Return the [x, y] coordinate for the center point of the cell that contains the specified text.  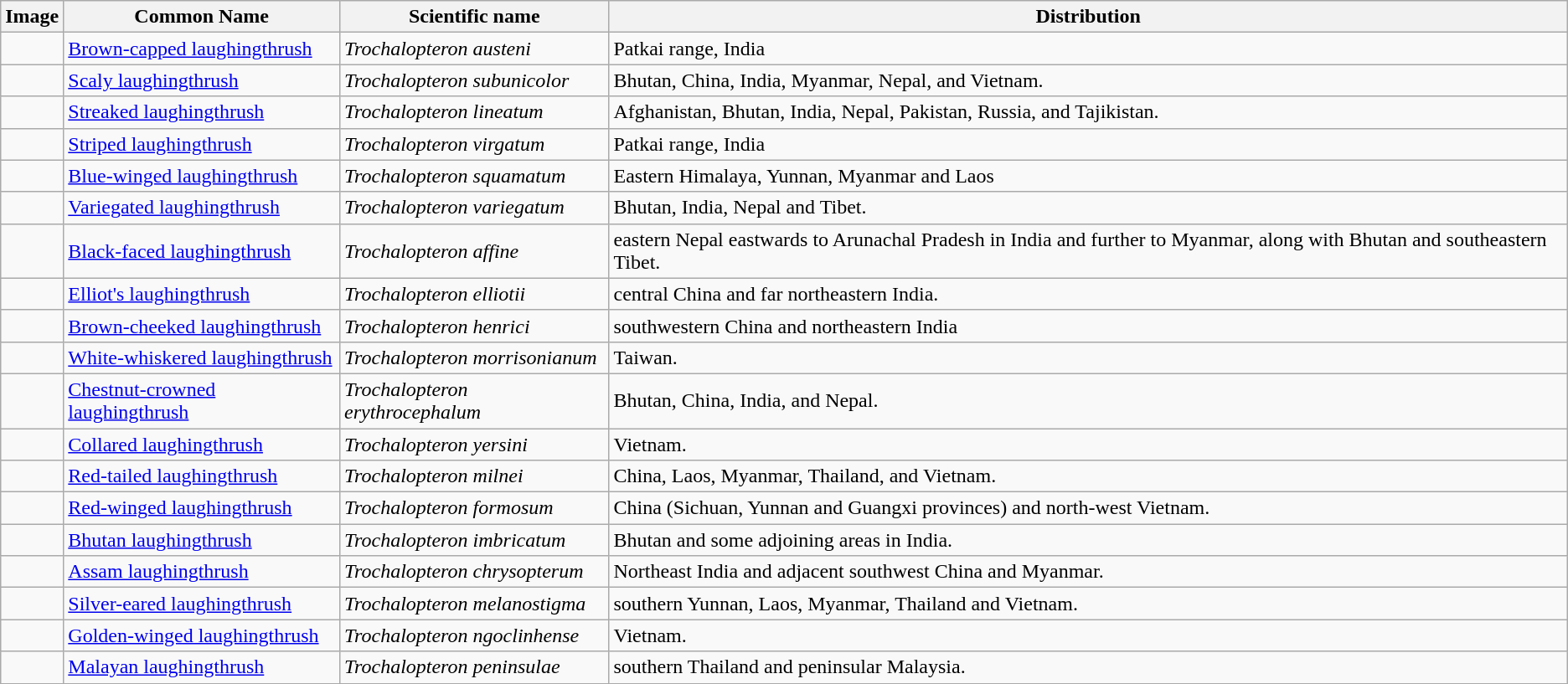
Trochalopteron chrysopterum [474, 572]
Red-tailed laughingthrush [202, 476]
Red-winged laughingthrush [202, 508]
Trochalopteron elliotii [474, 294]
Trochalopteron variegatum [474, 208]
Malayan laughingthrush [202, 667]
Brown-capped laughingthrush [202, 49]
Chestnut-crowned laughingthrush [202, 400]
Bhutan, China, India, Myanmar, Nepal, and Vietnam. [1088, 80]
Trochalopteron peninsulae [474, 667]
Taiwan. [1088, 357]
Blue-winged laughingthrush [202, 176]
Image [32, 17]
Trochalopteron ngoclinhense [474, 635]
Collared laughingthrush [202, 445]
White-whiskered laughingthrush [202, 357]
eastern Nepal eastwards to Arunachal Pradesh in India and further to Myanmar, along with Bhutan and southeastern Tibet. [1088, 251]
Trochalopteron henrici [474, 326]
Distribution [1088, 17]
China, Laos, Myanmar, Thailand, and Vietnam. [1088, 476]
Striped laughingthrush [202, 144]
Golden-winged laughingthrush [202, 635]
Brown-cheeked laughingthrush [202, 326]
Variegated laughingthrush [202, 208]
central China and far northeastern India. [1088, 294]
Afghanistan, Bhutan, India, Nepal, Pakistan, Russia, and Tajikistan. [1088, 112]
Bhutan, China, India, and Nepal. [1088, 400]
Trochalopteron virgatum [474, 144]
Trochalopteron imbricatum [474, 540]
Bhutan and some adjoining areas in India. [1088, 540]
Silver-eared laughingthrush [202, 604]
Trochalopteron formosum [474, 508]
Streaked laughingthrush [202, 112]
Bhutan, India, Nepal and Tibet. [1088, 208]
Trochalopteron erythrocephalum [474, 400]
Trochalopteron subunicolor [474, 80]
southern Yunnan, Laos, Myanmar, Thailand and Vietnam. [1088, 604]
Trochalopteron morrisonianum [474, 357]
Common Name [202, 17]
southwestern China and northeastern India [1088, 326]
Trochalopteron affine [474, 251]
southern Thailand and peninsular Malaysia. [1088, 667]
Trochalopteron austeni [474, 49]
Elliot's laughingthrush [202, 294]
Northeast India and adjacent southwest China and Myanmar. [1088, 572]
Assam laughingthrush [202, 572]
China (Sichuan, Yunnan and Guangxi provinces) and north-west Vietnam. [1088, 508]
Scaly laughingthrush [202, 80]
Scientific name [474, 17]
Bhutan laughingthrush [202, 540]
Eastern Himalaya, Yunnan, Myanmar and Laos [1088, 176]
Trochalopteron lineatum [474, 112]
Black-faced laughingthrush [202, 251]
Trochalopteron milnei [474, 476]
Trochalopteron melanostigma [474, 604]
Trochalopteron yersini [474, 445]
Trochalopteron squamatum [474, 176]
